Find where the given text appears and provide that cell's center as (x, y) coordinate. 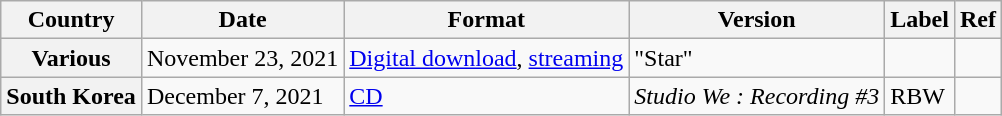
Label (920, 20)
RBW (920, 96)
Format (486, 20)
CD (486, 96)
November 23, 2021 (242, 58)
Digital download, streaming (486, 58)
Date (242, 20)
South Korea (72, 96)
Ref (978, 20)
Studio We : Recording #3 (757, 96)
Version (757, 20)
Country (72, 20)
Various (72, 58)
"Star" (757, 58)
December 7, 2021 (242, 96)
